Locate the cell with the specified text and output its (x, y) center coordinate. 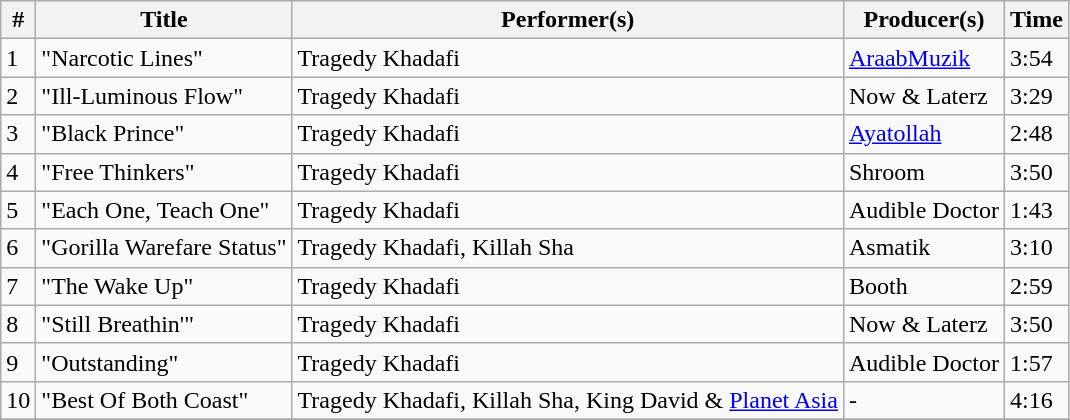
Time (1036, 20)
6 (18, 248)
"Black Prince" (164, 134)
1:43 (1036, 210)
5 (18, 210)
3:10 (1036, 248)
Ayatollah (924, 134)
"Still Breathin'" (164, 324)
4:16 (1036, 400)
7 (18, 286)
1:57 (1036, 362)
"Ill-Luminous Flow" (164, 96)
"Free Thinkers" (164, 172)
"The Wake Up" (164, 286)
Asmatik (924, 248)
2 (18, 96)
Tragedy Khadafi, Killah Sha, King David & Planet Asia (568, 400)
"Each One, Teach One" (164, 210)
AraabMuzik (924, 58)
8 (18, 324)
"Gorilla Warefare Status" (164, 248)
Producer(s) (924, 20)
Tragedy Khadafi, Killah Sha (568, 248)
Shroom (924, 172)
- (924, 400)
2:48 (1036, 134)
"Best Of Both Coast" (164, 400)
3:29 (1036, 96)
2:59 (1036, 286)
Booth (924, 286)
"Narcotic Lines" (164, 58)
# (18, 20)
9 (18, 362)
1 (18, 58)
10 (18, 400)
"Outstanding" (164, 362)
3 (18, 134)
Title (164, 20)
4 (18, 172)
3:54 (1036, 58)
Performer(s) (568, 20)
